Scan for the cell matching the given text and deliver its (x, y) coordinate at center. 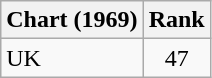
47 (176, 58)
Rank (176, 20)
UK (72, 58)
Chart (1969) (72, 20)
